Determine the (X, Y) coordinate at the center of the cell enclosing the given text.  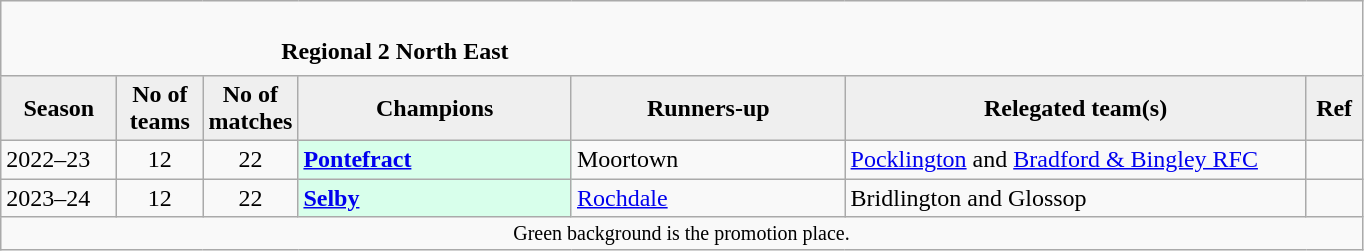
Pontefract (435, 159)
No of matches (250, 108)
No of teams (160, 108)
Ref (1334, 108)
Selby (435, 197)
Pocklington and Bradford & Bingley RFC (1076, 159)
Moortown (708, 159)
2022–23 (59, 159)
Runners-up (708, 108)
2023–24 (59, 197)
Season (59, 108)
Relegated team(s) (1076, 108)
Bridlington and Glossop (1076, 197)
Rochdale (708, 197)
Champions (435, 108)
Green background is the promotion place. (682, 234)
